Provide the (x, y) coordinate of the cell's center where the given text is located.  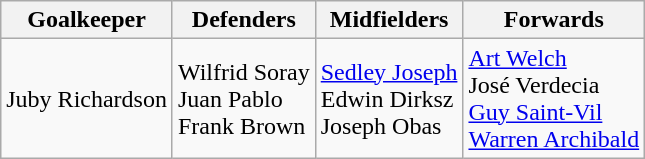
Goalkeeper (87, 20)
Wilfrid Soray Juan Pablo Frank Brown (244, 98)
Midfielders (389, 20)
Juby Richardson (87, 98)
Defenders (244, 20)
Forwards (554, 20)
Sedley Joseph Edwin Dirksz Joseph Obas (389, 98)
Art Welch José Verdecia Guy Saint-Vil Warren Archibald (554, 98)
